Scan for the cell matching the given text and deliver its (X, Y) coordinate at center. 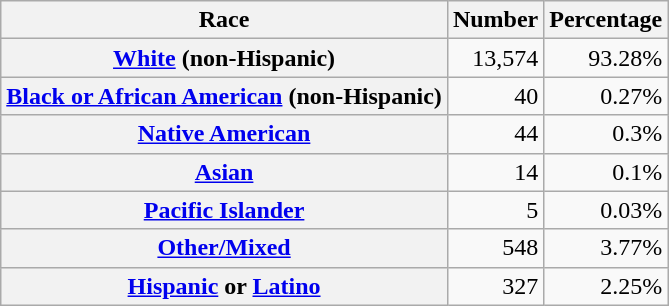
5 (495, 210)
44 (495, 134)
40 (495, 96)
Other/Mixed (224, 248)
Percentage (606, 20)
Hispanic or Latino (224, 286)
Pacific Islander (224, 210)
0.3% (606, 134)
Race (224, 20)
Asian (224, 172)
93.28% (606, 58)
548 (495, 248)
Black or African American (non-Hispanic) (224, 96)
Native American (224, 134)
0.27% (606, 96)
14 (495, 172)
Number (495, 20)
327 (495, 286)
0.03% (606, 210)
3.77% (606, 248)
White (non-Hispanic) (224, 58)
13,574 (495, 58)
2.25% (606, 286)
0.1% (606, 172)
